Scan for the cell matching the given text and deliver its (X, Y) coordinate at center. 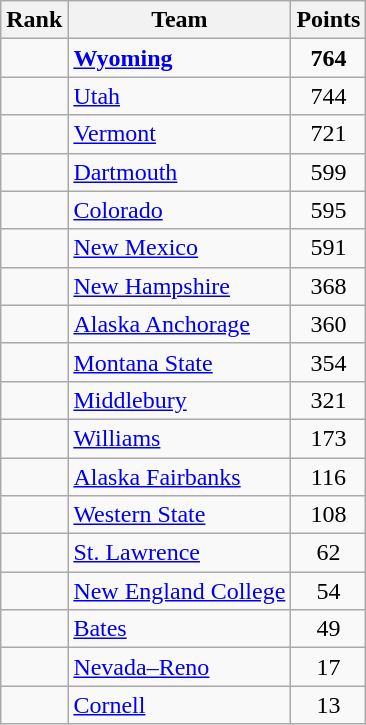
Nevada–Reno (180, 667)
17 (328, 667)
Middlebury (180, 400)
Bates (180, 629)
744 (328, 96)
Points (328, 20)
173 (328, 438)
321 (328, 400)
Vermont (180, 134)
Utah (180, 96)
54 (328, 591)
New England College (180, 591)
599 (328, 172)
368 (328, 286)
Colorado (180, 210)
62 (328, 553)
764 (328, 58)
Williams (180, 438)
Cornell (180, 705)
595 (328, 210)
13 (328, 705)
Alaska Fairbanks (180, 477)
116 (328, 477)
Wyoming (180, 58)
Team (180, 20)
108 (328, 515)
354 (328, 362)
591 (328, 248)
Alaska Anchorage (180, 324)
New Mexico (180, 248)
New Hampshire (180, 286)
St. Lawrence (180, 553)
Montana State (180, 362)
360 (328, 324)
Dartmouth (180, 172)
721 (328, 134)
49 (328, 629)
Western State (180, 515)
Rank (34, 20)
